Capture the cell that displays the provided text and extract its (X, Y) central coordinate. 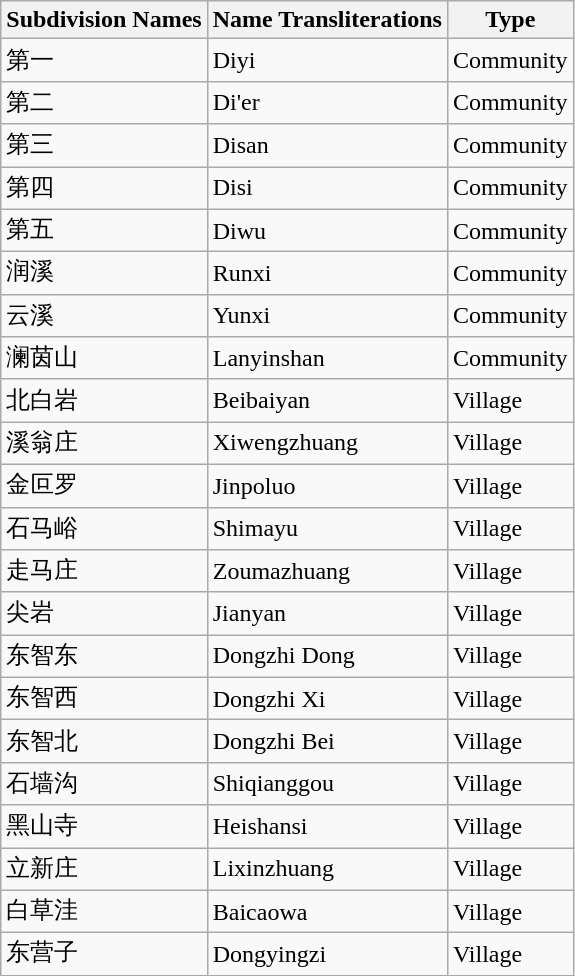
第五 (104, 230)
Diyi (327, 60)
东营子 (104, 954)
东智东 (104, 656)
第三 (104, 146)
Lixinzhuang (327, 870)
Disan (327, 146)
Disi (327, 188)
Baicaowa (327, 912)
Beibaiyan (327, 400)
Di'er (327, 102)
Dongyingzi (327, 954)
金叵罗 (104, 486)
Diwu (327, 230)
走马庄 (104, 572)
Dongzhi Xi (327, 698)
东智西 (104, 698)
Yunxi (327, 316)
Xiwengzhuang (327, 444)
Type (510, 20)
云溪 (104, 316)
润溪 (104, 274)
Runxi (327, 274)
Dongzhi Bei (327, 742)
黑山寺 (104, 826)
Heishansi (327, 826)
Shiqianggou (327, 784)
立新庄 (104, 870)
Zoumazhuang (327, 572)
Dongzhi Dong (327, 656)
尖岩 (104, 614)
Jianyan (327, 614)
Lanyinshan (327, 358)
东智北 (104, 742)
石马峪 (104, 528)
第二 (104, 102)
第四 (104, 188)
溪翁庄 (104, 444)
白草洼 (104, 912)
Name Transliterations (327, 20)
北白岩 (104, 400)
第一 (104, 60)
澜茵山 (104, 358)
石墙沟 (104, 784)
Subdivision Names (104, 20)
Jinpoluo (327, 486)
Shimayu (327, 528)
